From the cell containing the given text, extract its center point as [X, Y] coordinate. 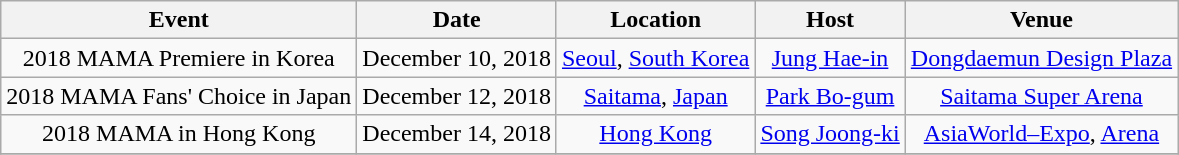
Event [179, 20]
December 14, 2018 [457, 134]
Saitama, Japan [655, 96]
Venue [1041, 20]
Location [655, 20]
December 12, 2018 [457, 96]
2018 MAMA in Hong Kong [179, 134]
2018 MAMA Fans' Choice in Japan [179, 96]
Seoul, South Korea [655, 58]
Park Bo-gum [830, 96]
2018 MAMA Premiere in Korea [179, 58]
Date [457, 20]
December 10, 2018 [457, 58]
AsiaWorld–Expo, Arena [1041, 134]
Jung Hae-in [830, 58]
Song Joong-ki [830, 134]
Saitama Super Arena [1041, 96]
Host [830, 20]
Hong Kong [655, 134]
Dongdaemun Design Plaza [1041, 58]
